Identify which cell holds the provided text, then report its (X, Y) central coordinate. 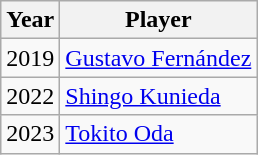
Player (158, 20)
Gustavo Fernández (158, 58)
Year (30, 20)
2023 (30, 134)
2019 (30, 58)
Shingo Kunieda (158, 96)
2022 (30, 96)
Tokito Oda (158, 134)
